Extract the [X, Y] coordinate from the center of the cell holding the provided text.  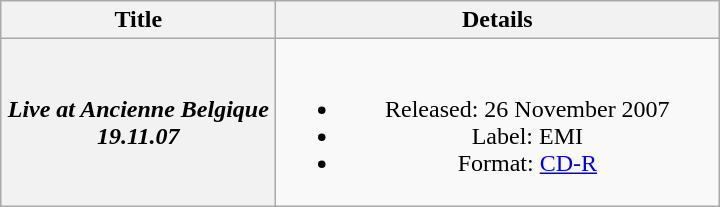
Released: 26 November 2007Label: EMIFormat: CD-R [498, 122]
Live at Ancienne Belgique 19.11.07 [138, 122]
Details [498, 20]
Title [138, 20]
